Locate the cell with the specified text and output its (X, Y) center coordinate. 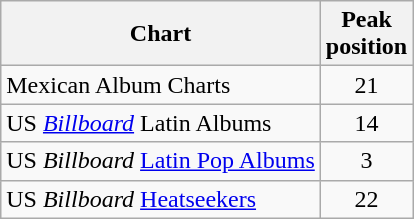
US Billboard Latin Pop Albums (161, 161)
21 (366, 85)
Chart (161, 34)
3 (366, 161)
US Billboard Latin Albums (161, 123)
Peakposition (366, 34)
22 (366, 199)
Mexican Album Charts (161, 85)
14 (366, 123)
US Billboard Heatseekers (161, 199)
